Return (X, Y) of the center of cell containing provided text 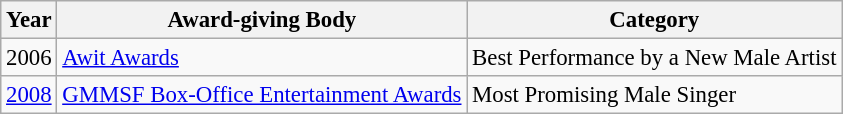
Year (29, 20)
Most Promising Male Singer (654, 95)
GMMSF Box-Office Entertainment Awards (262, 95)
Award-giving Body (262, 20)
Awit Awards (262, 58)
Category (654, 20)
2006 (29, 58)
Best Performance by a New Male Artist (654, 58)
2008 (29, 95)
